Provide the [x, y] coordinate of the cell's center where the given text is located.  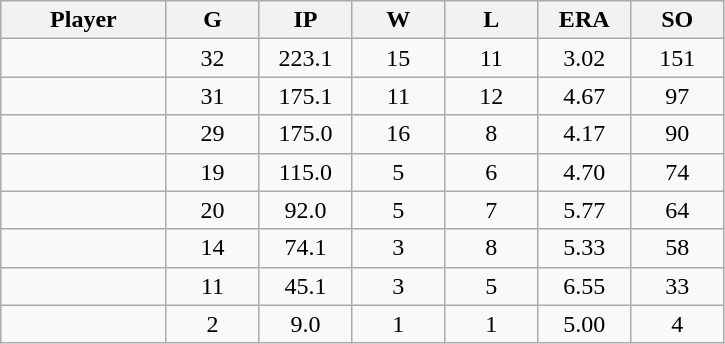
5.00 [584, 324]
7 [492, 210]
6.55 [584, 286]
3.02 [584, 58]
L [492, 20]
5.33 [584, 248]
SO [678, 20]
15 [398, 58]
4 [678, 324]
ERA [584, 20]
175.1 [306, 96]
2 [212, 324]
5.77 [584, 210]
92.0 [306, 210]
4.17 [584, 134]
16 [398, 134]
45.1 [306, 286]
IP [306, 20]
32 [212, 58]
223.1 [306, 58]
14 [212, 248]
74.1 [306, 248]
33 [678, 286]
6 [492, 172]
4.70 [584, 172]
G [212, 20]
90 [678, 134]
97 [678, 96]
9.0 [306, 324]
64 [678, 210]
4.67 [584, 96]
29 [212, 134]
115.0 [306, 172]
20 [212, 210]
151 [678, 58]
58 [678, 248]
74 [678, 172]
175.0 [306, 134]
W [398, 20]
19 [212, 172]
12 [492, 96]
Player [84, 20]
31 [212, 96]
